Output the [x, y] coordinate of the center of the cell containing the given text.  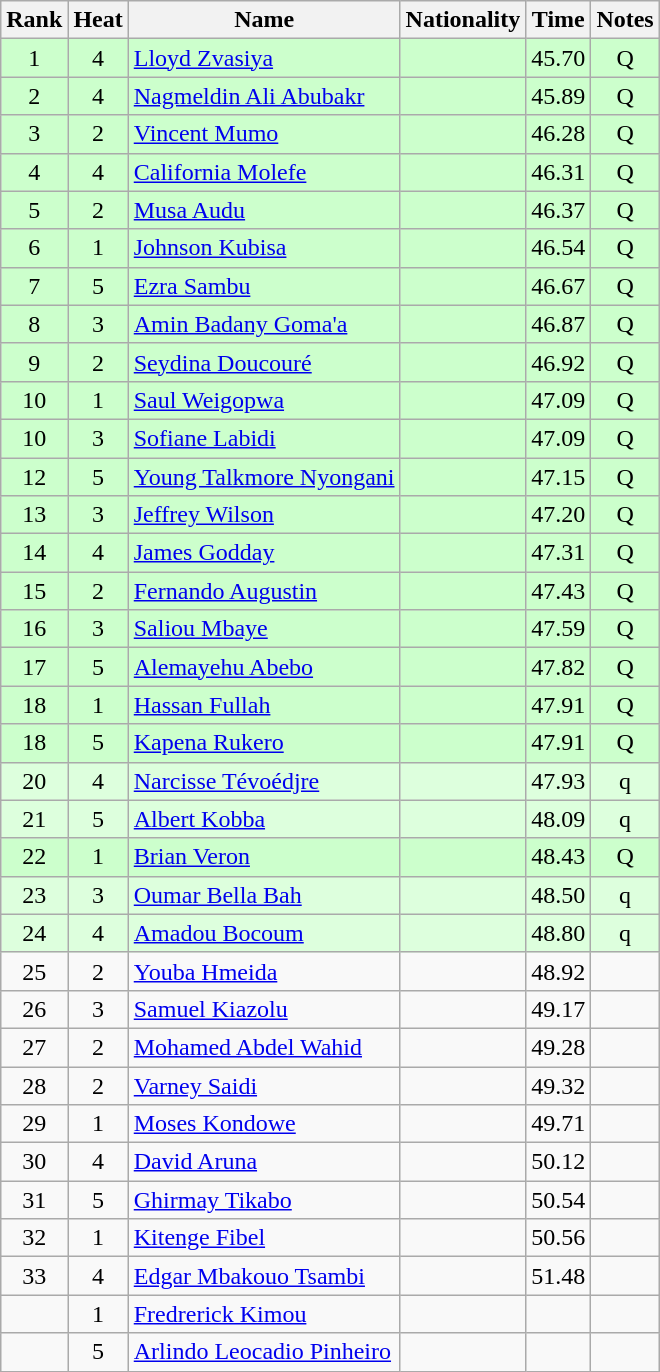
13 [34, 515]
Moses Kondowe [264, 1124]
45.89 [558, 96]
Fernando Augustin [264, 591]
47.93 [558, 781]
David Aruna [264, 1162]
Hassan Fullah [264, 705]
Sofiane Labidi [264, 438]
12 [34, 477]
33 [34, 1276]
Narcisse Tévoédjre [264, 781]
22 [34, 857]
17 [34, 667]
51.48 [558, 1276]
46.67 [558, 286]
Vincent Mumo [264, 134]
Kitenge Fibel [264, 1238]
Seydina Doucouré [264, 362]
Rank [34, 20]
46.87 [558, 324]
Name [264, 20]
Edgar Mbakouo Tsambi [264, 1276]
Jeffrey Wilson [264, 515]
21 [34, 819]
Oumar Bella Bah [264, 895]
9 [34, 362]
Arlindo Leocadio Pinheiro [264, 1352]
48.50 [558, 895]
49.71 [558, 1124]
32 [34, 1238]
California Molefe [264, 172]
47.31 [558, 553]
16 [34, 629]
49.32 [558, 1085]
47.15 [558, 477]
Musa Audu [264, 210]
47.43 [558, 591]
48.09 [558, 819]
31 [34, 1200]
James Godday [264, 553]
Mohamed Abdel Wahid [264, 1047]
6 [34, 248]
45.70 [558, 58]
Heat [98, 20]
Brian Veron [264, 857]
Nationality [463, 20]
Alemayehu Abebo [264, 667]
49.17 [558, 1009]
46.28 [558, 134]
46.54 [558, 248]
Notes [625, 20]
Saul Weigopwa [264, 400]
48.92 [558, 971]
47.20 [558, 515]
Johnson Kubisa [264, 248]
28 [34, 1085]
46.37 [558, 210]
Varney Saidi [264, 1085]
Ezra Sambu [264, 286]
Lloyd Zvasiya [264, 58]
47.59 [558, 629]
50.12 [558, 1162]
30 [34, 1162]
27 [34, 1047]
Albert Kobba [264, 819]
29 [34, 1124]
47.82 [558, 667]
Youba Hmeida [264, 971]
Fredrerick Kimou [264, 1314]
23 [34, 895]
Nagmeldin Ali Abubakr [264, 96]
50.56 [558, 1238]
Saliou Mbaye [264, 629]
25 [34, 971]
20 [34, 781]
24 [34, 933]
14 [34, 553]
Amin Badany Goma'a [264, 324]
Kapena Rukero [264, 743]
Ghirmay Tikabo [264, 1200]
Young Talkmore Nyongani [264, 477]
48.43 [558, 857]
48.80 [558, 933]
Time [558, 20]
15 [34, 591]
50.54 [558, 1200]
7 [34, 286]
8 [34, 324]
26 [34, 1009]
Amadou Bocoum [264, 933]
49.28 [558, 1047]
46.92 [558, 362]
46.31 [558, 172]
Samuel Kiazolu [264, 1009]
